Locate the cell with the specified text and output its [X, Y] center coordinate. 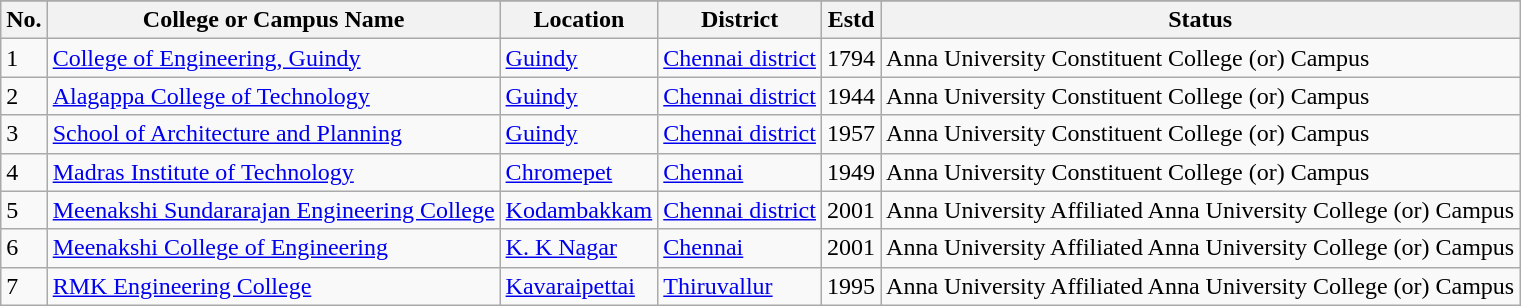
6 [24, 248]
7 [24, 286]
RMK Engineering College [274, 286]
Meenakshi College of Engineering [274, 248]
College or Campus Name [274, 20]
3 [24, 134]
4 [24, 172]
College of Engineering, Guindy [274, 58]
5 [24, 210]
1794 [850, 58]
Estd [850, 20]
Madras Institute of Technology [274, 172]
K. K Nagar [579, 248]
Kavaraipettai [579, 286]
1944 [850, 96]
Thiruvallur [740, 286]
1949 [850, 172]
Alagappa College of Technology [274, 96]
No. [24, 20]
Status [1200, 20]
Location [579, 20]
1995 [850, 286]
1957 [850, 134]
District [740, 20]
Kodambakkam [579, 210]
Meenakshi Sundararajan Engineering College [274, 210]
1 [24, 58]
School of Architecture and Planning [274, 134]
2 [24, 96]
Chromepet [579, 172]
